Find where the given text appears and provide that cell's center as [X, Y] coordinate. 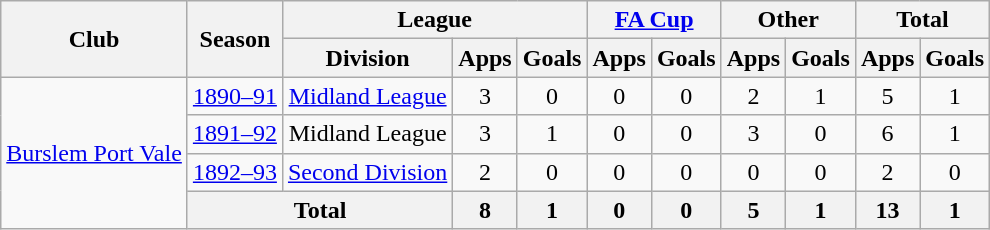
Season [234, 39]
Division [367, 58]
Other [788, 20]
Second Division [367, 172]
Club [94, 39]
1892–93 [234, 172]
8 [485, 210]
1890–91 [234, 96]
1891–92 [234, 134]
13 [887, 210]
League [434, 20]
Burslem Port Vale [94, 153]
FA Cup [654, 20]
6 [887, 134]
